Capture the cell that displays the provided text and extract its [X, Y] central coordinate. 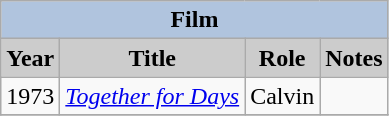
Film [194, 20]
1973 [30, 96]
Notes [354, 58]
Year [30, 58]
Role [282, 58]
Calvin [282, 96]
Together for Days [152, 96]
Title [152, 58]
